Pinpoint the cell where the given text exists, returning its (X, Y) midpoint coordinate. 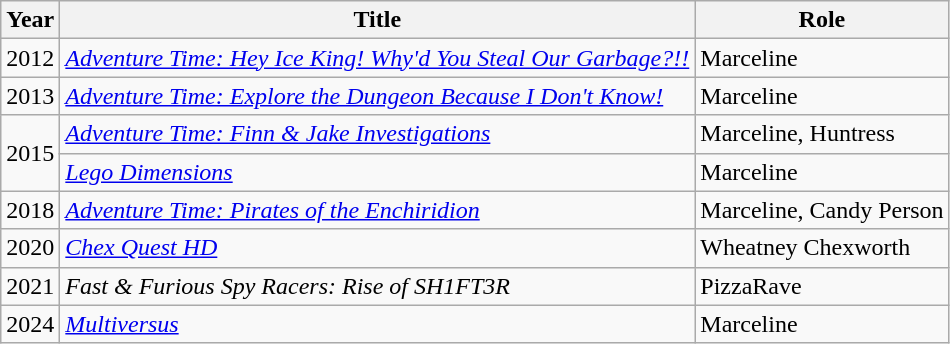
Marceline, Huntress (822, 134)
PizzaRave (822, 286)
Title (378, 20)
Chex Quest HD (378, 248)
Marceline, Candy Person (822, 210)
2020 (30, 248)
2012 (30, 58)
2013 (30, 96)
Wheatney Chexworth (822, 248)
Fast & Furious Spy Racers: Rise of SH1FT3R (378, 286)
2015 (30, 153)
Lego Dimensions (378, 172)
2024 (30, 324)
2018 (30, 210)
Adventure Time: Finn & Jake Investigations (378, 134)
Adventure Time: Pirates of the Enchiridion (378, 210)
Multiversus (378, 324)
Year (30, 20)
Adventure Time: Hey Ice King! Why'd You Steal Our Garbage?!! (378, 58)
Adventure Time: Explore the Dungeon Because I Don't Know! (378, 96)
2021 (30, 286)
Role (822, 20)
